From the cell containing the given text, extract its center point as (x, y) coordinate. 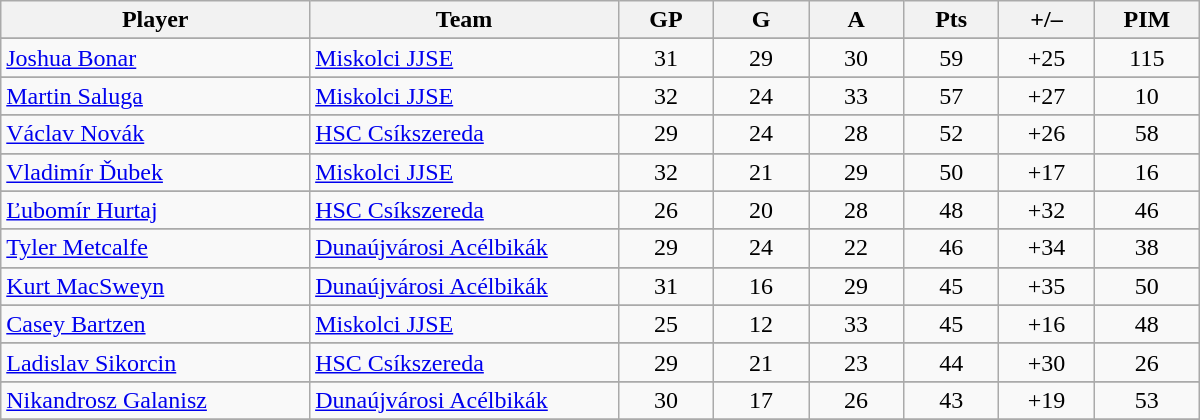
Václav Novák (156, 134)
Nikandrosz Galanisz (156, 400)
A (856, 20)
+16 (1047, 324)
38 (1146, 248)
G (762, 20)
10 (1146, 96)
Vladimír Ďubek (156, 172)
58 (1146, 134)
Martin Saluga (156, 96)
59 (952, 58)
+35 (1047, 286)
PIM (1146, 20)
Joshua Bonar (156, 58)
+30 (1047, 362)
Casey Bartzen (156, 324)
+25 (1047, 58)
+17 (1047, 172)
+34 (1047, 248)
25 (666, 324)
115 (1146, 58)
53 (1146, 400)
Kurt MacSweyn (156, 286)
+32 (1047, 210)
22 (856, 248)
44 (952, 362)
23 (856, 362)
52 (952, 134)
+19 (1047, 400)
Team (464, 20)
+27 (1047, 96)
20 (762, 210)
+/– (1047, 20)
GP (666, 20)
+26 (1047, 134)
Ľubomír Hurtaj (156, 210)
Pts (952, 20)
12 (762, 324)
17 (762, 400)
43 (952, 400)
Player (156, 20)
57 (952, 96)
Ladislav Sikorcin (156, 362)
Tyler Metcalfe (156, 248)
